Identify which cell holds the provided text, then report its [X, Y] central coordinate. 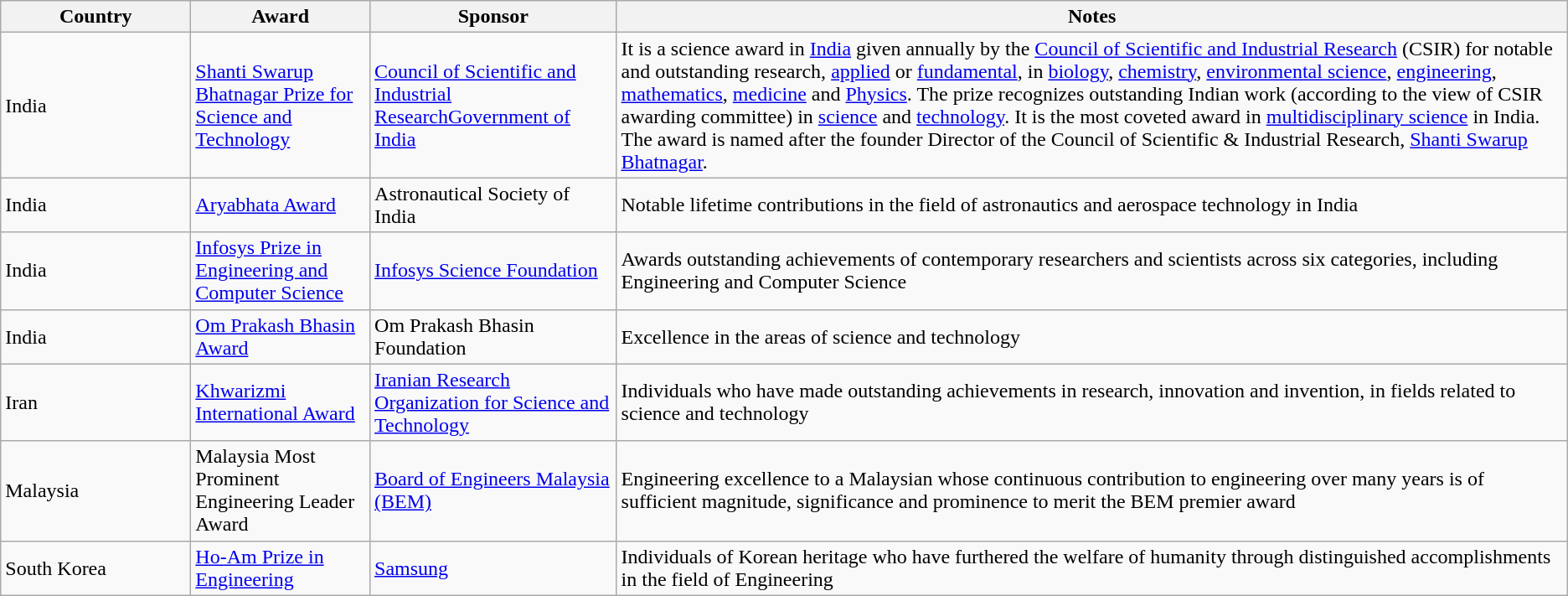
South Korea [95, 568]
Awards outstanding achievements of contemporary researchers and scientists across six categories, including Engineering and Computer Science [1092, 271]
Shanti Swarup Bhatnagar Prize for Science and Technology [281, 106]
Om Prakash Bhasin Award [281, 337]
Individuals who have made outstanding achievements in research, innovation and invention, in fields related to science and technology [1092, 402]
Infosys Prize in Engineering and Computer Science [281, 271]
Individuals of Korean heritage who have furthered the welfare of humanity through distinguished accomplishments in the field of Engineering [1092, 568]
Iranian Research Organization for Science and Technology [493, 402]
Malaysia [95, 491]
Notes [1092, 17]
Aryabhata Award [281, 205]
Infosys Science Foundation [493, 271]
Astronautical Society of India [493, 205]
Board of Engineers Malaysia (BEM) [493, 491]
Notable lifetime contributions in the field of astronautics and aerospace technology in India [1092, 205]
Om Prakash Bhasin Foundation [493, 337]
Council of Scientific and Industrial ResearchGovernment of India [493, 106]
Excellence in the areas of science and technology [1092, 337]
Country [95, 17]
Khwarizmi International Award [281, 402]
Award [281, 17]
Iran [95, 402]
Samsung [493, 568]
Sponsor [493, 17]
Malaysia Most Prominent Engineering Leader Award [281, 491]
Ho-Am Prize in Engineering [281, 568]
